Identify which cell holds the provided text, then report its [X, Y] central coordinate. 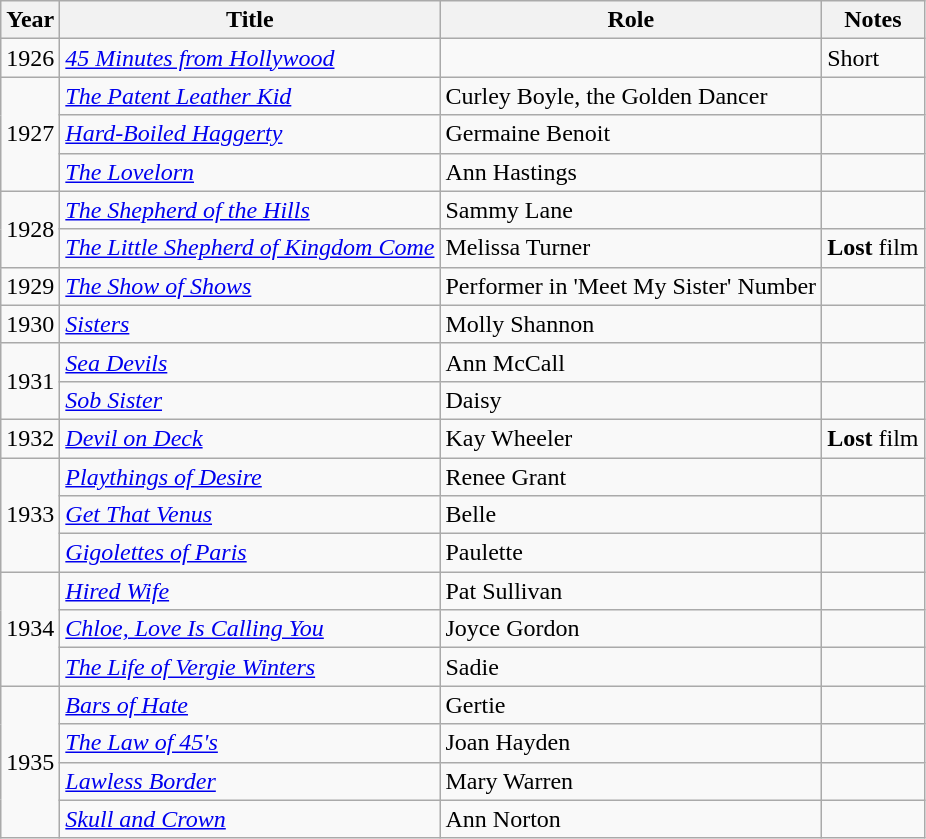
Mary Warren [631, 781]
Sisters [250, 324]
1935 [30, 762]
Skull and Crown [250, 819]
The Shepherd of the Hills [250, 210]
1930 [30, 324]
The Little Shepherd of Kingdom Come [250, 248]
1929 [30, 286]
Paulette [631, 553]
1934 [30, 629]
Daisy [631, 400]
Germaine Benoit [631, 134]
Sadie [631, 667]
The Lovelorn [250, 172]
The Patent Leather Kid [250, 96]
Molly Shannon [631, 324]
Playthings of Desire [250, 477]
Joan Hayden [631, 743]
1928 [30, 229]
The Law of 45's [250, 743]
Kay Wheeler [631, 438]
The Show of Shows [250, 286]
Performer in 'Meet My Sister' Number [631, 286]
Renee Grant [631, 477]
Lawless Border [250, 781]
1926 [30, 58]
Melissa Turner [631, 248]
Get That Venus [250, 515]
Sammy Lane [631, 210]
Curley Boyle, the Golden Dancer [631, 96]
1932 [30, 438]
Sea Devils [250, 362]
Sob Sister [250, 400]
Ann Hastings [631, 172]
1927 [30, 134]
1933 [30, 515]
Joyce Gordon [631, 629]
Ann Norton [631, 819]
Hired Wife [250, 591]
Pat Sullivan [631, 591]
Belle [631, 515]
Chloe, Love Is Calling You [250, 629]
Ann McCall [631, 362]
Bars of Hate [250, 705]
1931 [30, 381]
Notes [873, 20]
Gertie [631, 705]
Year [30, 20]
The Life of Vergie Winters [250, 667]
Title [250, 20]
Hard-Boiled Haggerty [250, 134]
Short [873, 58]
Role [631, 20]
45 Minutes from Hollywood [250, 58]
Gigolettes of Paris [250, 553]
Devil on Deck [250, 438]
